Determine the [X, Y] coordinate at the center of the cell enclosing the given text.  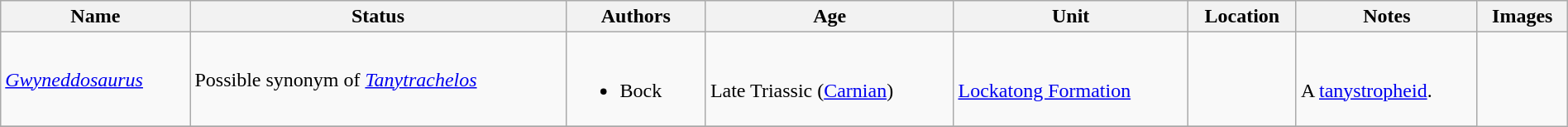
Age [829, 17]
A tanystropheid. [1386, 80]
Unit [1070, 17]
Authors [635, 17]
Notes [1386, 17]
Images [1522, 17]
Bock [630, 80]
Name [96, 17]
Location [1242, 17]
Possible synonym of Tanytrachelos [378, 80]
Status [378, 17]
Gwyneddosaurus [96, 80]
Lockatong Formation [1070, 80]
Late Triassic (Carnian) [829, 80]
